Scan for the cell matching the given text and deliver its (X, Y) coordinate at center. 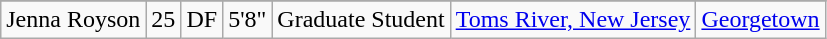
25 (164, 20)
Jenna Royson (74, 20)
Graduate Student (361, 20)
Toms River, New Jersey (573, 20)
DF (202, 20)
5'8" (248, 20)
Georgetown (760, 20)
